Search for the cell housing the specified text and yield its (X, Y) center coordinate. 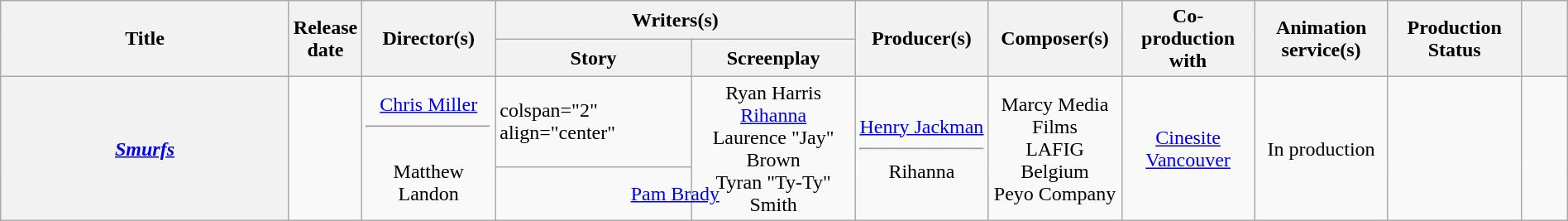
colspan="2" align="center" (594, 123)
Director(s) (428, 39)
Marcy Media FilmsLAFIG BelgiumPeyo Company (1055, 149)
Story (594, 58)
Release date (325, 39)
Animation service(s) (1322, 39)
In production (1322, 149)
Co-production with (1188, 39)
Chris Miller Matthew Landon (428, 149)
Composer(s) (1055, 39)
Producer(s) (921, 39)
Screenplay (772, 58)
Henry JackmanRihanna (921, 149)
Cinesite Vancouver (1188, 149)
Smurfs (146, 149)
Title (146, 39)
Pam Brady (675, 194)
Ryan HarrisRihannaLaurence "Jay" BrownTyran "Ty-Ty" Smith (772, 149)
Production Status (1454, 39)
Writers(s) (675, 20)
